Pinpoint the cell where the given text exists, returning its [X, Y] midpoint coordinate. 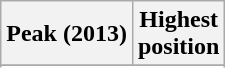
Highestposition [178, 34]
Peak (2013) [67, 34]
